Search for the cell housing the specified text and yield its [X, Y] center coordinate. 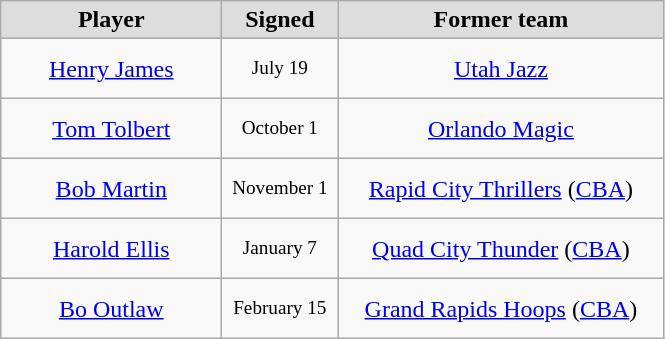
Harold Ellis [112, 249]
Player [112, 20]
Grand Rapids Hoops (CBA) [501, 309]
Orlando Magic [501, 129]
Signed [280, 20]
Quad City Thunder (CBA) [501, 249]
November 1 [280, 189]
Former team [501, 20]
Bob Martin [112, 189]
Utah Jazz [501, 69]
July 19 [280, 69]
Bo Outlaw [112, 309]
February 15 [280, 309]
January 7 [280, 249]
Tom Tolbert [112, 129]
Rapid City Thrillers (CBA) [501, 189]
Henry James [112, 69]
October 1 [280, 129]
